Pinpoint the cell where the given text exists, returning its (X, Y) midpoint coordinate. 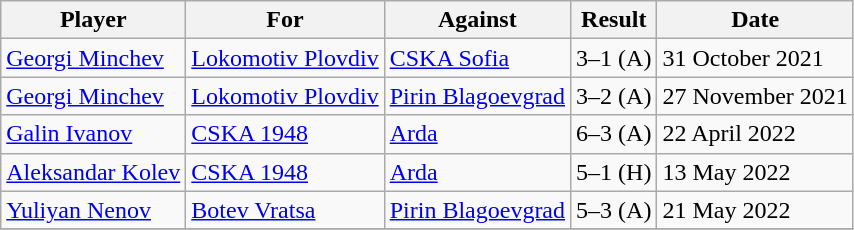
Galin Ivanov (94, 134)
Against (477, 20)
5–1 (H) (614, 172)
21 May 2022 (755, 210)
Yuliyan Nenov (94, 210)
13 May 2022 (755, 172)
27 November 2021 (755, 96)
3–1 (A) (614, 58)
6–3 (A) (614, 134)
Date (755, 20)
For (285, 20)
Aleksandar Kolev (94, 172)
31 October 2021 (755, 58)
CSKA Sofia (477, 58)
Botev Vratsa (285, 210)
22 April 2022 (755, 134)
5–3 (A) (614, 210)
3–2 (A) (614, 96)
Player (94, 20)
Result (614, 20)
